Output the [X, Y] coordinate of the center of the cell containing the given text.  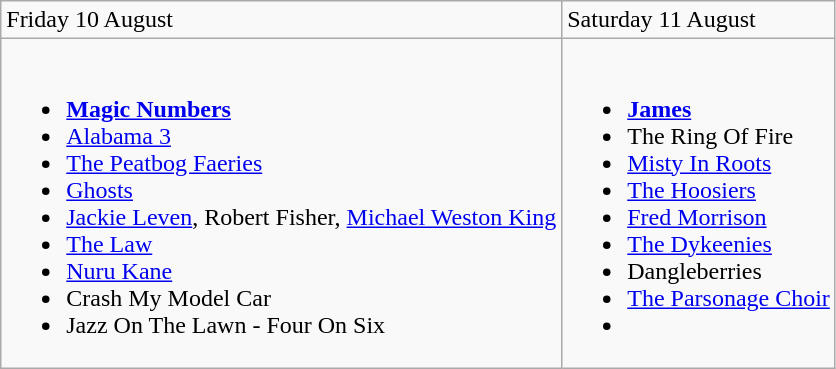
Saturday 11 August [699, 20]
Friday 10 August [282, 20]
JamesThe Ring Of FireMisty In RootsThe HoosiersFred MorrisonThe DykeeniesDangleberriesThe Parsonage Choir [699, 204]
